Determine the (x, y) coordinate at the center of the cell enclosing the given text.  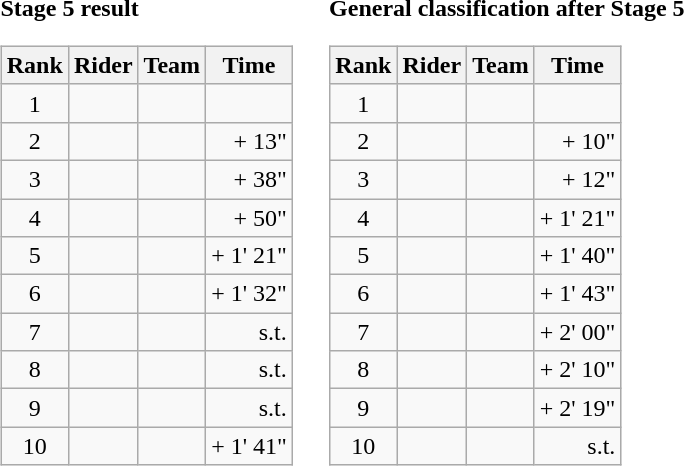
+ 50" (250, 217)
+ 2' 00" (578, 332)
+ 10" (578, 141)
+ 1' 43" (578, 294)
+ 2' 10" (578, 370)
+ 1' 40" (578, 256)
+ 1' 32" (250, 294)
+ 38" (250, 179)
+ 2' 19" (578, 408)
+ 13" (250, 141)
+ 12" (578, 179)
+ 1' 41" (250, 446)
